Extract the (X, Y) coordinate from the center of the cell holding the provided text.  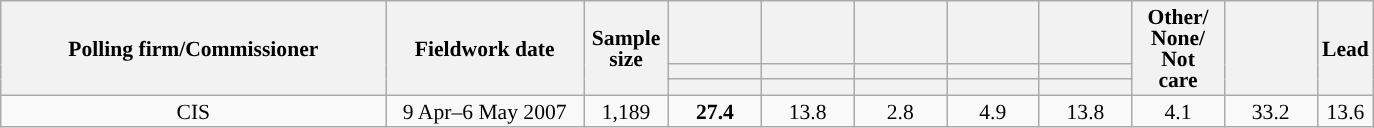
Fieldwork date (485, 48)
2.8 (900, 110)
4.9 (992, 110)
33.2 (1270, 110)
Lead (1346, 48)
Polling firm/Commissioner (194, 48)
Sample size (626, 48)
27.4 (716, 110)
1,189 (626, 110)
CIS (194, 110)
Other/None/Notcare (1178, 48)
13.6 (1346, 110)
4.1 (1178, 110)
9 Apr–6 May 2007 (485, 110)
